Extract the [x, y] coordinate from the center of the cell holding the provided text.  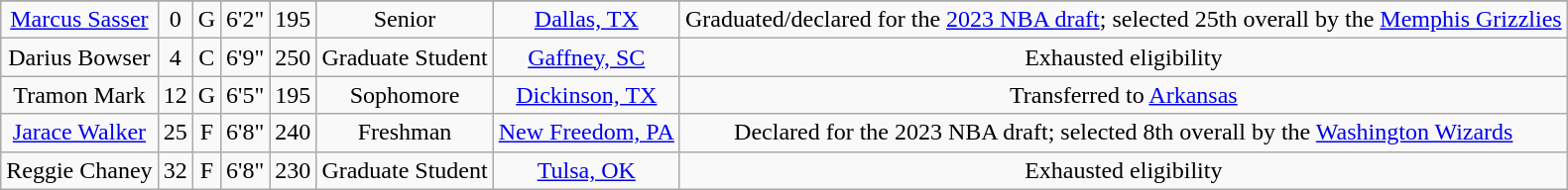
Freshman [405, 133]
Jarace Walker [79, 133]
Graduated/declared for the 2023 NBA draft; selected 25th overall by the Memphis Grizzlies [1123, 20]
New Freedom, PA [586, 133]
Marcus Sasser [79, 20]
Dickinson, TX [586, 95]
6'5" [246, 95]
250 [294, 57]
Dallas, TX [586, 20]
Declared for the 2023 NBA draft; selected 8th overall by the Washington Wizards [1123, 133]
4 [175, 57]
Tulsa, OK [586, 170]
Transferred to Arkansas [1123, 95]
Gaffney, SC [586, 57]
Senior [405, 20]
Sophomore [405, 95]
Tramon Mark [79, 95]
Reggie Chaney [79, 170]
230 [294, 170]
6'9" [246, 57]
Darius Bowser [79, 57]
32 [175, 170]
12 [175, 95]
C [206, 57]
240 [294, 133]
6'2" [246, 20]
25 [175, 133]
0 [175, 20]
